Output the (X, Y) coordinate of the center of the cell containing the given text.  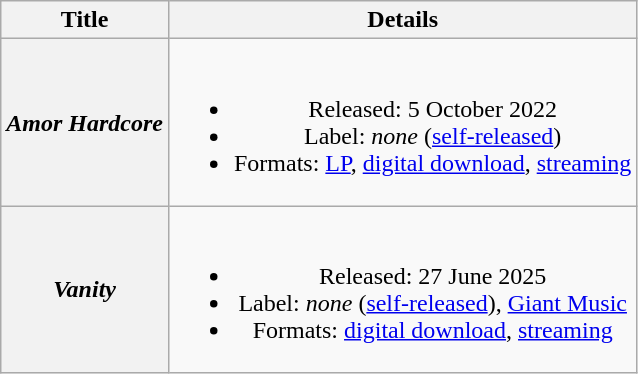
Amor Hardcore (85, 122)
Released: 5 October 2022Label: none (self-released)Formats: LP, digital download, streaming (402, 122)
Vanity (85, 290)
Details (402, 20)
Title (85, 20)
Released: 27 June 2025Label: none (self-released), Giant MusicFormats: digital download, streaming (402, 290)
